Search for the cell housing the specified text and yield its [x, y] center coordinate. 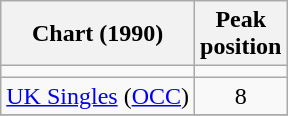
UK Singles (OCC) [98, 96]
8 [241, 96]
Chart (1990) [98, 34]
Peakposition [241, 34]
